Provide the [X, Y] coordinate of the cell's center where the given text is located.  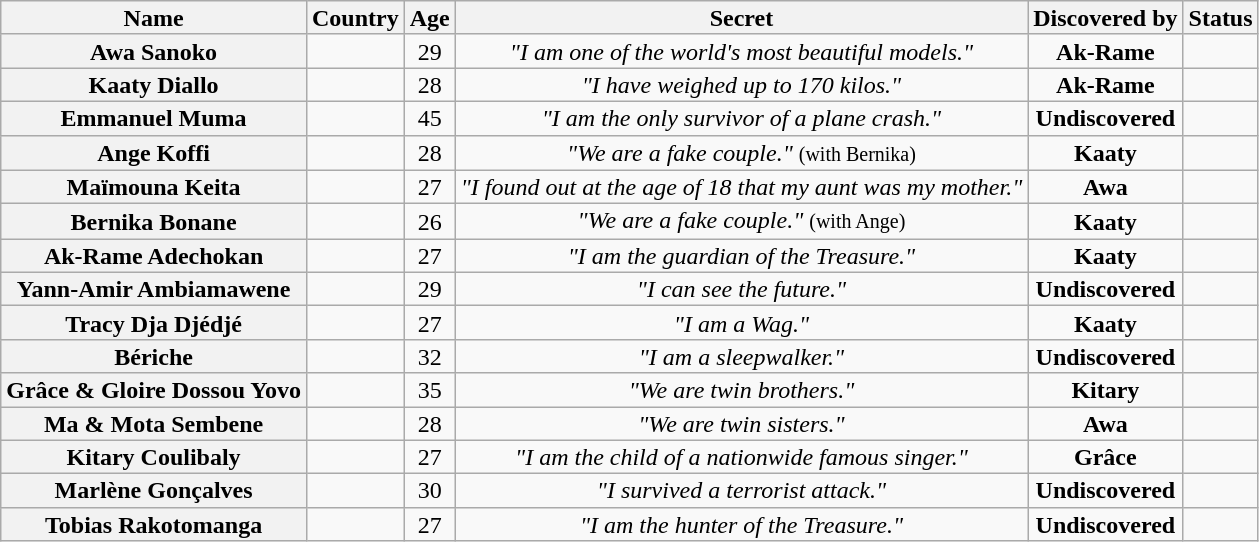
Country [355, 18]
"I am the child of a nationwide famous singer." [742, 457]
Bériche [154, 356]
Tobias Rakotomanga [154, 524]
Grâce [1106, 457]
Marlène Gonçalves [154, 491]
Kaaty Diallo [154, 85]
"We are twin brothers." [742, 390]
Bernika Bonane [154, 222]
Awa Sanoko [154, 51]
Age [430, 18]
Emmanuel Muma [154, 118]
"I can see the future." [742, 289]
"I am a Wag." [742, 323]
Ma & Mota Sembene [154, 423]
Tracy Dja Djédjé [154, 323]
Maïmouna Keita [154, 187]
"I have weighed up to 170 kilos." [742, 85]
32 [430, 356]
Status [1220, 18]
Secret [742, 18]
"I am the only survivor of a plane crash." [742, 118]
"We are a fake couple." (with Ange) [742, 222]
"We are twin sisters." [742, 423]
"We are a fake couple." (with Bernika) [742, 152]
Grâce & Gloire Dossou Yovo [154, 390]
Discovered by [1106, 18]
26 [430, 222]
Ange Koffi [154, 152]
35 [430, 390]
Kitary [1106, 390]
"I am one of the world's most beautiful models." [742, 51]
Yann-Amir Ambiamawene [154, 289]
Ak-Rame Adechokan [154, 256]
30 [430, 491]
Kitary Coulibaly [154, 457]
"I am a sleepwalker." [742, 356]
Name [154, 18]
"I survived a terrorist attack." [742, 491]
"I found out at the age of 18 that my aunt was my mother." [742, 187]
45 [430, 118]
"I am the guardian of the Treasure." [742, 256]
"I am the hunter of the Treasure." [742, 524]
